Capture the cell that displays the provided text and extract its [x, y] central coordinate. 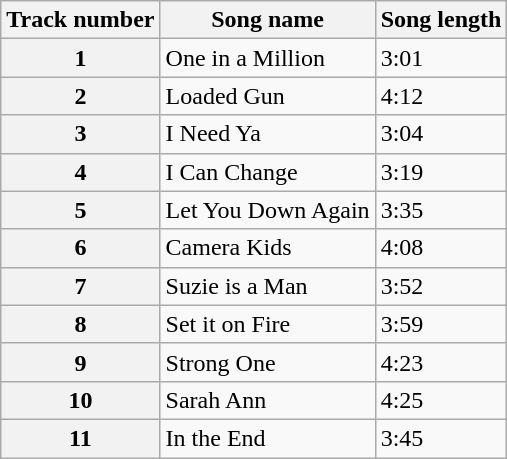
4 [80, 172]
Loaded Gun [268, 96]
One in a Million [268, 58]
Sarah Ann [268, 400]
3:52 [441, 286]
Strong One [268, 362]
Set it on Fire [268, 324]
3:59 [441, 324]
4:25 [441, 400]
Let You Down Again [268, 210]
11 [80, 438]
2 [80, 96]
Suzie is a Man [268, 286]
8 [80, 324]
3:19 [441, 172]
3:45 [441, 438]
7 [80, 286]
9 [80, 362]
3 [80, 134]
3:01 [441, 58]
10 [80, 400]
4:08 [441, 248]
Track number [80, 20]
In the End [268, 438]
Song name [268, 20]
4:12 [441, 96]
I Need Ya [268, 134]
6 [80, 248]
4:23 [441, 362]
Camera Kids [268, 248]
Song length [441, 20]
I Can Change [268, 172]
1 [80, 58]
3:35 [441, 210]
5 [80, 210]
3:04 [441, 134]
